Extract the [X, Y] coordinate from the center of the cell holding the provided text.  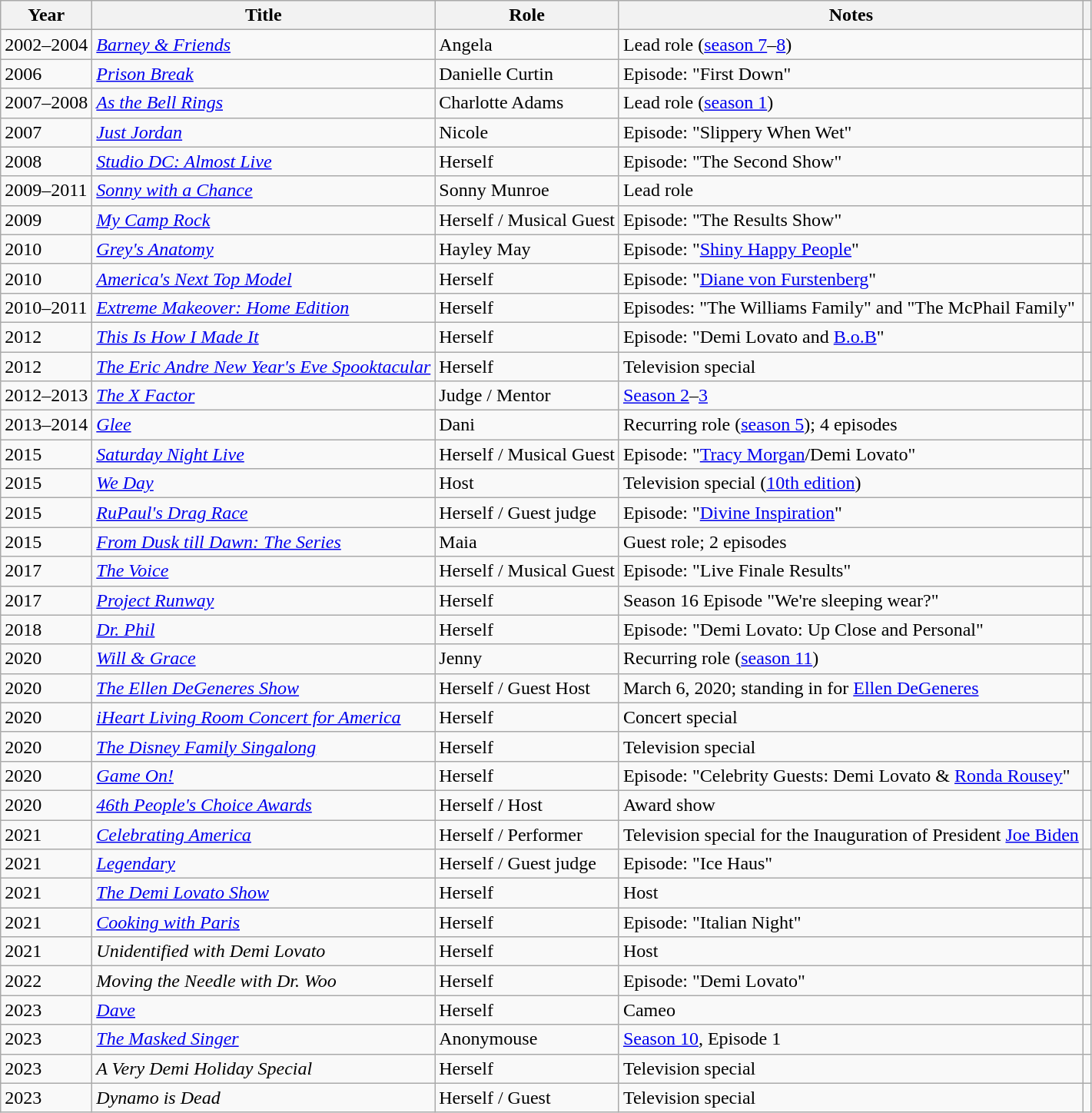
From Dusk till Dawn: The Series [264, 542]
Television special (10th edition) [851, 483]
2018 [46, 630]
Grey's Anatomy [264, 249]
Angela [527, 45]
Episode: "Italian Night" [851, 922]
Episode: "Demi Lovato" [851, 981]
Episode: "Ice Haus" [851, 864]
Extreme Makeover: Home Edition [264, 307]
46th People's Choice Awards [264, 805]
Episode: "The Second Show" [851, 161]
Title [264, 15]
Episode: "Celebrity Guests: Demi Lovato & Ronda Rousey" [851, 776]
Episode: "The Results Show" [851, 220]
Maia [527, 542]
Cooking with Paris [264, 922]
2002–2004 [46, 45]
Episode: "Diane von Furstenberg" [851, 278]
Season 16 Episode "We're sleeping wear?" [851, 600]
Moving the Needle with Dr. Woo [264, 981]
Award show [851, 805]
2008 [46, 161]
Will & Grace [264, 659]
Notes [851, 15]
RuPaul's Drag Race [264, 513]
Episode: "Shiny Happy People" [851, 249]
Episode: "Demi Lovato: Up Close and Personal" [851, 630]
2007 [46, 132]
Herself / Guest Host [527, 688]
We Day [264, 483]
This Is How I Made It [264, 337]
Dynamo is Dead [264, 1098]
Dani [527, 425]
Jenny [527, 659]
Sonny Munroe [527, 191]
Judge / Mentor [527, 396]
The Disney Family Singalong [264, 746]
Season 10, Episode 1 [851, 1039]
Hayley May [527, 249]
Episode: "Demi Lovato and B.o.B" [851, 337]
Episode: "Slippery When Wet" [851, 132]
Studio DC: Almost Live [264, 161]
My Camp Rock [264, 220]
Legendary [264, 864]
Nicole [527, 132]
2009 [46, 220]
Year [46, 15]
Prison Break [264, 74]
Game On! [264, 776]
The X Factor [264, 396]
Danielle Curtin [527, 74]
Recurring role (season 5); 4 episodes [851, 425]
Sonny with a Chance [264, 191]
2022 [46, 981]
The Demi Lovato Show [264, 893]
March 6, 2020; standing in for Ellen DeGeneres [851, 688]
The Ellen DeGeneres Show [264, 688]
2010–2011 [46, 307]
The Masked Singer [264, 1039]
The Voice [264, 571]
Lead role [851, 191]
Episode: "First Down" [851, 74]
2013–2014 [46, 425]
Guest role; 2 episodes [851, 542]
Celebrating America [264, 834]
iHeart Living Room Concert for America [264, 717]
Barney & Friends [264, 45]
Recurring role (season 11) [851, 659]
Role [527, 15]
Herself / Guest [527, 1098]
2007–2008 [46, 103]
Charlotte Adams [527, 103]
Lead role (season 1) [851, 103]
The Eric Andre New Year's Eve Spooktacular [264, 367]
Herself / Performer [527, 834]
Project Runway [264, 600]
2009–2011 [46, 191]
Lead role (season 7–8) [851, 45]
America's Next Top Model [264, 278]
Saturday Night Live [264, 454]
A Very Demi Holiday Special [264, 1068]
Episode: "Divine Inspiration" [851, 513]
Episode: "Tracy Morgan/Demi Lovato" [851, 454]
Dr. Phil [264, 630]
Episode: "Live Finale Results" [851, 571]
2012–2013 [46, 396]
Dave [264, 1010]
Episodes: "The Williams Family" and "The McPhail Family" [851, 307]
Season 2–3 [851, 396]
Cameo [851, 1010]
Television special for the Inauguration of President Joe Biden [851, 834]
Herself / Host [527, 805]
Glee [264, 425]
Just Jordan [264, 132]
Unidentified with Demi Lovato [264, 952]
Concert special [851, 717]
Anonymouse [527, 1039]
As the Bell Rings [264, 103]
2006 [46, 74]
